Return the [x, y] coordinate for the center point of the cell that contains the specified text.  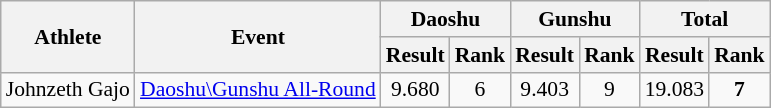
Event [258, 36]
9 [610, 90]
Gunshu [574, 19]
9.680 [416, 90]
Total [705, 19]
Athlete [68, 36]
19.083 [674, 90]
9.403 [544, 90]
6 [480, 90]
7 [740, 90]
Daoshu [446, 19]
Daoshu\Gunshu All-Round [258, 90]
Johnzeth Gajo [68, 90]
